Output the (X, Y) coordinate of the center of the cell containing the given text.  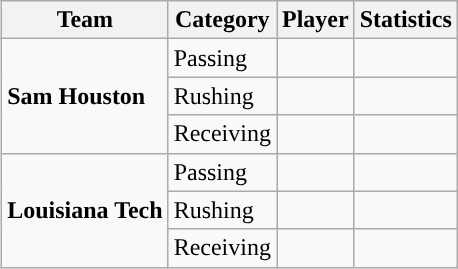
Category (222, 20)
Louisiana Tech (85, 210)
Statistics (406, 20)
Sam Houston (85, 96)
Player (315, 20)
Team (85, 20)
